Identify which cell holds the provided text, then report its [x, y] central coordinate. 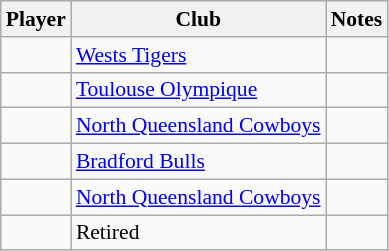
Club [198, 19]
Player [36, 19]
Notes [357, 19]
Wests Tigers [198, 55]
Toulouse Olympique [198, 90]
Retired [198, 233]
Bradford Bulls [198, 162]
